Detect which cell encompasses the target text, then output its (X, Y) center coordinate. 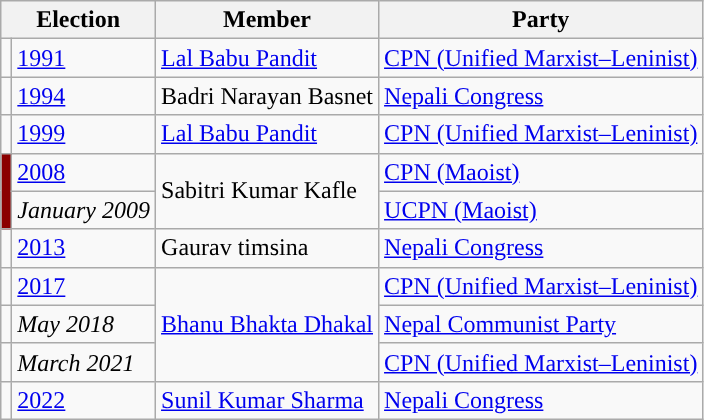
Badri Narayan Basnet (268, 96)
Sabitri Kumar Kafle (268, 191)
Member (268, 20)
March 2021 (84, 362)
Bhanu Bhakta Dhakal (268, 324)
May 2018 (84, 324)
Sunil Kumar Sharma (268, 400)
Gaurav timsina (268, 248)
2017 (84, 286)
1991 (84, 58)
Party (541, 20)
2008 (84, 172)
2013 (84, 248)
1999 (84, 134)
Election (78, 20)
UCPN (Maoist) (541, 210)
2022 (84, 400)
Nepal Communist Party (541, 324)
January 2009 (84, 210)
1994 (84, 96)
CPN (Maoist) (541, 172)
